Pinpoint the cell where the given text exists, returning its (X, Y) midpoint coordinate. 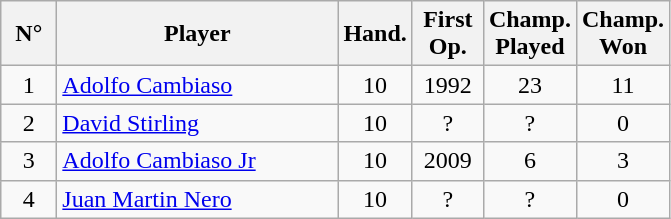
Adolfo Cambiaso Jr (198, 161)
Champ. Won (622, 34)
4 (29, 199)
Champ. Played (530, 34)
11 (622, 85)
2 (29, 123)
6 (530, 161)
David Stirling (198, 123)
N° (29, 34)
Juan Martin Nero (198, 199)
Adolfo Cambiaso (198, 85)
Player (198, 34)
Hand. (375, 34)
2009 (448, 161)
First Op. (448, 34)
1992 (448, 85)
1 (29, 85)
23 (530, 85)
